Return [X, Y] of the center of cell containing provided text 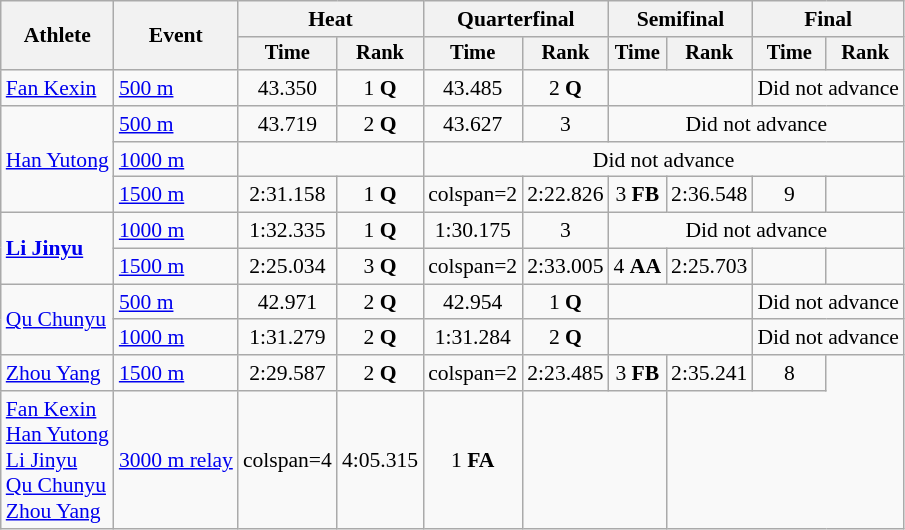
Li Jinyu [58, 248]
Fan Kexin [58, 88]
Semifinal [681, 19]
43.485 [472, 88]
2:29.587 [288, 373]
43.350 [288, 88]
1:30.175 [472, 231]
Heat [330, 19]
2:23.485 [565, 373]
1:31.284 [472, 338]
3000 m relay [176, 460]
4:05.315 [380, 460]
Quarterfinal [516, 19]
1 FA [472, 460]
8 [789, 373]
4 AA [638, 267]
2:36.548 [709, 195]
1:31.279 [288, 338]
43.627 [472, 124]
1:32.335 [288, 231]
Final [828, 19]
colspan=4 [288, 460]
42.954 [472, 302]
Qu Chunyu [58, 320]
9 [789, 195]
Fan KexinHan YutongLi JinyuQu ChunyuZhou Yang [58, 460]
Han Yutong [58, 160]
3 Q [380, 267]
2:25.034 [288, 267]
2:35.241 [709, 373]
2:33.005 [565, 267]
43.719 [288, 124]
Athlete [58, 36]
Zhou Yang [58, 373]
2:25.703 [709, 267]
2:22.826 [565, 195]
42.971 [288, 302]
2:31.158 [288, 195]
Event [176, 36]
